Search for the cell housing the specified text and yield its (X, Y) center coordinate. 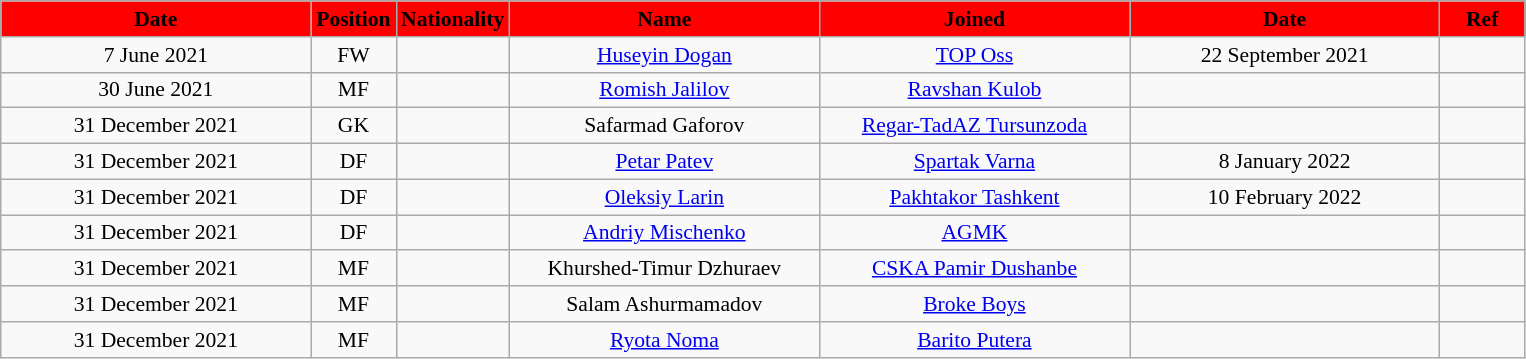
Huseyin Dogan (664, 55)
7 June 2021 (156, 55)
8 January 2022 (1285, 162)
Name (664, 19)
Safarmad Gaforov (664, 126)
Spartak Varna (974, 162)
30 June 2021 (156, 90)
CSKA Pamir Dushanbe (974, 269)
Ryota Noma (664, 340)
GK (354, 126)
TOP Oss (974, 55)
Oleksiy Larin (664, 197)
Barito Putera (974, 340)
10 February 2022 (1285, 197)
Position (354, 19)
Romish Jalilov (664, 90)
22 September 2021 (1285, 55)
Ref (1482, 19)
Salam Ashurmamadov (664, 304)
Broke Boys (974, 304)
AGMK (974, 233)
FW (354, 55)
Joined (974, 19)
Petar Patev (664, 162)
Khurshed-Timur Dzhuraev (664, 269)
Andriy Mischenko (664, 233)
Regar-TadAZ Tursunzoda (974, 126)
Nationality (452, 19)
Pakhtakor Tashkent (974, 197)
Ravshan Kulob (974, 90)
